Locate the cell with the specified text and output its [X, Y] center coordinate. 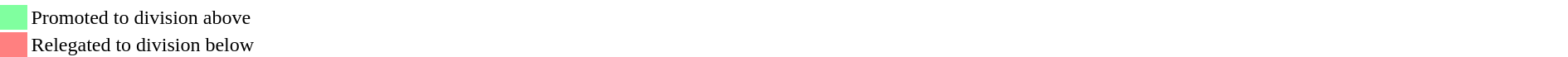
Promoted to division above [799, 17]
Relegated to division below [799, 45]
